Output the (X, Y) coordinate of the center of the cell containing the given text.  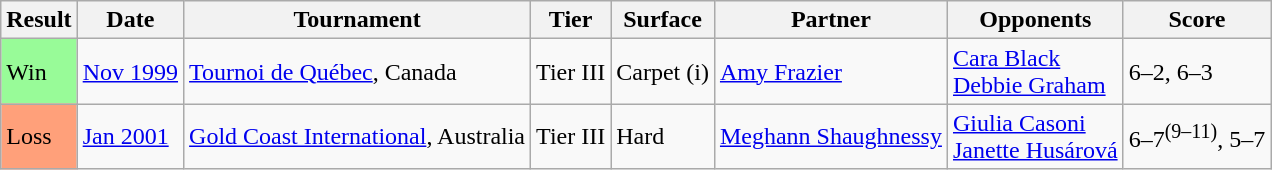
Date (130, 20)
Tournoi de Québec, Canada (358, 72)
Opponents (1035, 20)
Carpet (i) (663, 72)
Jan 2001 (130, 136)
Tier (571, 20)
Meghann Shaughnessy (830, 136)
Partner (830, 20)
Amy Frazier (830, 72)
Result (39, 20)
Loss (39, 136)
Gold Coast International, Australia (358, 136)
Nov 1999 (130, 72)
Win (39, 72)
Giulia Casoni Janette Husárová (1035, 136)
Cara Black Debbie Graham (1035, 72)
Score (1197, 20)
6–7(9–11), 5–7 (1197, 136)
Hard (663, 136)
Tournament (358, 20)
6–2, 6–3 (1197, 72)
Surface (663, 20)
